Find where the given text appears and provide that cell's center as (x, y) coordinate. 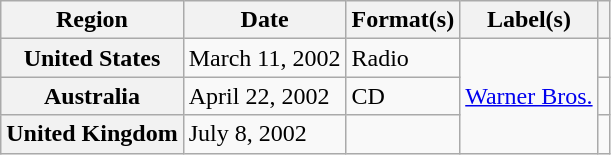
Label(s) (529, 20)
United States (92, 58)
July 8, 2002 (264, 134)
April 22, 2002 (264, 96)
Region (92, 20)
United Kingdom (92, 134)
Date (264, 20)
Warner Bros. (529, 96)
Format(s) (403, 20)
CD (403, 96)
Australia (92, 96)
Radio (403, 58)
March 11, 2002 (264, 58)
